Locate the cell with the specified text and output its (X, Y) center coordinate. 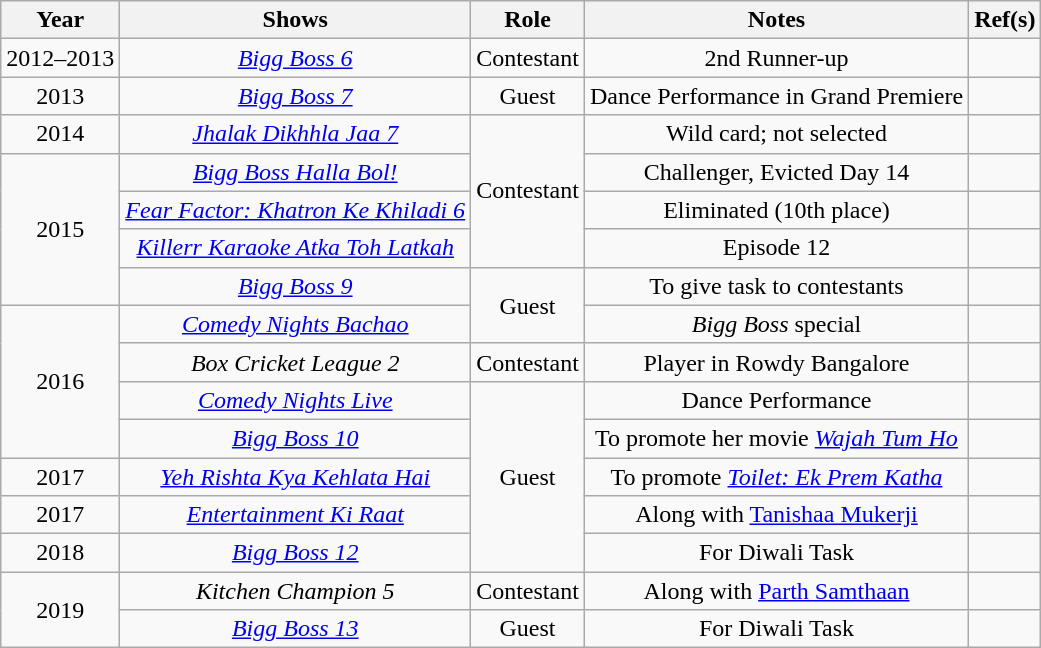
To promote her movie Wajah Tum Ho (776, 438)
Bigg Boss special (776, 324)
Bigg Boss 7 (296, 96)
To give task to contestants (776, 286)
Challenger, Evicted Day 14 (776, 172)
Fear Factor: Khatron Ke Khiladi 6 (296, 210)
2019 (60, 610)
2012–2013 (60, 58)
Role (528, 20)
Bigg Boss 10 (296, 438)
Bigg Boss 9 (296, 286)
Bigg Boss 6 (296, 58)
Entertainment Ki Raat (296, 515)
Notes (776, 20)
Year (60, 20)
2016 (60, 381)
Dance Performance in Grand Premiere (776, 96)
Comedy Nights Live (296, 400)
Yeh Rishta Kya Kehlata Hai (296, 477)
Box Cricket League 2 (296, 362)
Jhalak Dikhhla Jaa 7 (296, 134)
Along with Parth Samthaan (776, 591)
2013 (60, 96)
2014 (60, 134)
Ref(s) (1005, 20)
Bigg Boss 13 (296, 629)
2nd Runner-up (776, 58)
Killerr Karaoke Atka Toh Latkah (296, 248)
Comedy Nights Bachao (296, 324)
Player in Rowdy Bangalore (776, 362)
To promote Toilet: Ek Prem Katha (776, 477)
Episode 12 (776, 248)
Along with Tanishaa Mukerji (776, 515)
Wild card; not selected (776, 134)
2018 (60, 553)
Dance Performance (776, 400)
Bigg Boss 12 (296, 553)
Shows (296, 20)
Kitchen Champion 5 (296, 591)
Bigg Boss Halla Bol! (296, 172)
Eliminated (10th place) (776, 210)
2015 (60, 229)
